Return (X, Y) of the center of cell containing provided text 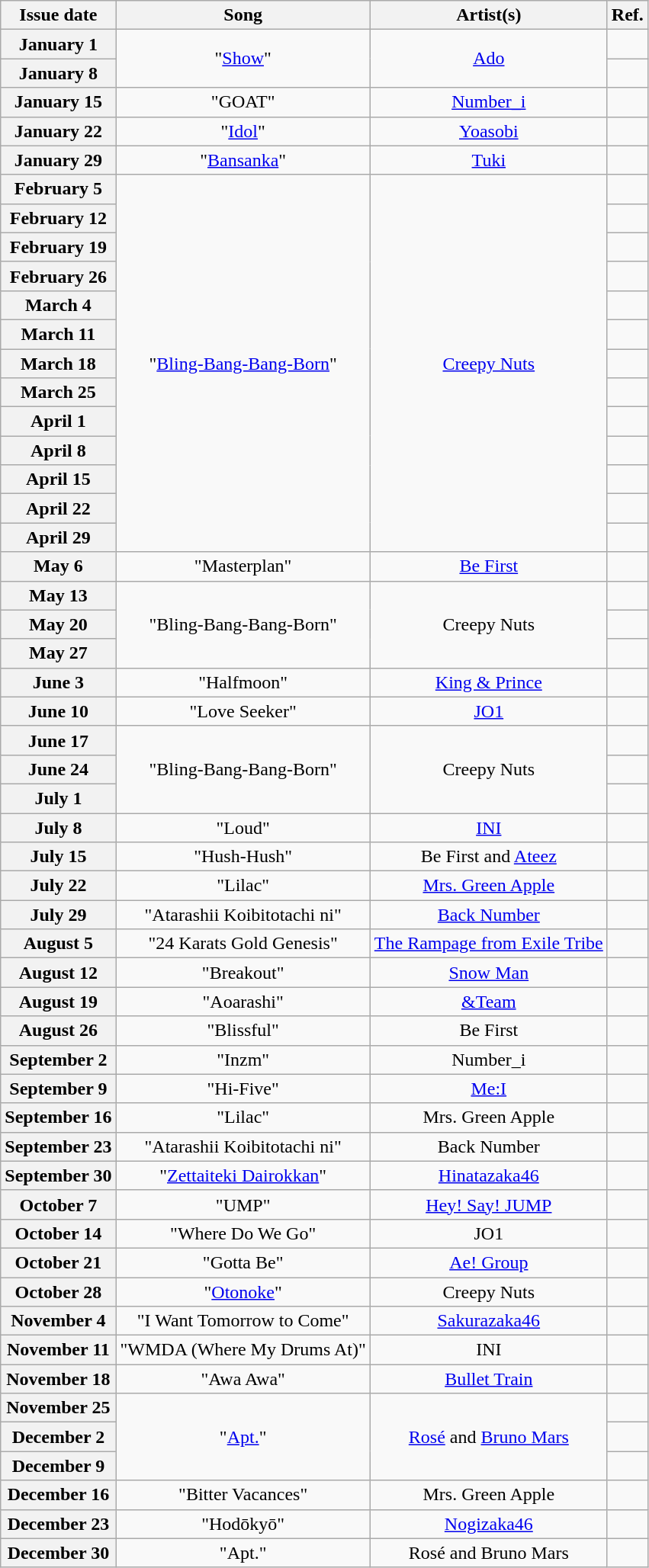
August 26 (58, 1031)
King & Prince (488, 682)
October 7 (58, 1204)
July 8 (58, 827)
April 22 (58, 508)
September 23 (58, 1146)
December 2 (58, 1437)
"GOAT" (243, 102)
Nogizaka46 (488, 1524)
Issue date (58, 15)
July 1 (58, 798)
February 19 (58, 247)
"Idol" (243, 131)
September 30 (58, 1175)
April 1 (58, 422)
Bullet Train (488, 1379)
December 9 (58, 1466)
January 22 (58, 131)
March 25 (58, 393)
"I Want Tomorrow to Come" (243, 1321)
"Halfmoon" (243, 682)
Be First and Ateez (488, 857)
"Hi-Five" (243, 1089)
Song (243, 15)
"Where Do We Go" (243, 1233)
June 3 (58, 682)
March 11 (58, 334)
May 20 (58, 624)
June 17 (58, 740)
August 12 (58, 973)
"Love Seeker" (243, 711)
"Loud" (243, 827)
May 13 (58, 595)
"Bitter Vacances" (243, 1495)
Tuki (488, 160)
Ref. (627, 15)
"Blissful" (243, 1031)
"Gotta Be" (243, 1262)
September 2 (58, 1060)
February 26 (58, 276)
Sakurazaka46 (488, 1321)
November 4 (58, 1321)
January 1 (58, 44)
&Team (488, 1002)
April 29 (58, 537)
March 18 (58, 364)
"UMP" (243, 1204)
"Show" (243, 59)
Yoasobi (488, 131)
Hey! Say! JUMP (488, 1204)
February 5 (58, 189)
January 8 (58, 73)
August 5 (58, 944)
"Hodōkyō" (243, 1524)
April 8 (58, 451)
"Otonoke" (243, 1292)
June 10 (58, 711)
July 22 (58, 886)
January 15 (58, 102)
"Awa Awa" (243, 1379)
May 6 (58, 566)
Me:I (488, 1089)
Snow Man (488, 973)
Hinatazaka46 (488, 1175)
October 28 (58, 1292)
September 9 (58, 1089)
November 18 (58, 1379)
December 23 (58, 1524)
March 4 (58, 305)
"Breakout" (243, 973)
"WMDA (Where My Drums At)" (243, 1350)
October 21 (58, 1262)
April 15 (58, 479)
The Rampage from Exile Tribe (488, 944)
"24 Karats Gold Genesis" (243, 944)
"Hush-Hush" (243, 857)
"Bansanka" (243, 160)
"Zettaiteki Dairokkan" (243, 1175)
November 25 (58, 1408)
Ado (488, 59)
June 24 (58, 769)
February 12 (58, 218)
Ae! Group (488, 1262)
"Inzm" (243, 1060)
December 30 (58, 1553)
September 16 (58, 1117)
December 16 (58, 1495)
"Masterplan" (243, 566)
July 15 (58, 857)
November 11 (58, 1350)
July 29 (58, 915)
August 19 (58, 1002)
October 14 (58, 1233)
May 27 (58, 653)
"Aoarashi" (243, 1002)
January 29 (58, 160)
Artist(s) (488, 15)
